Scan for the cell matching the given text and deliver its [X, Y] coordinate at center. 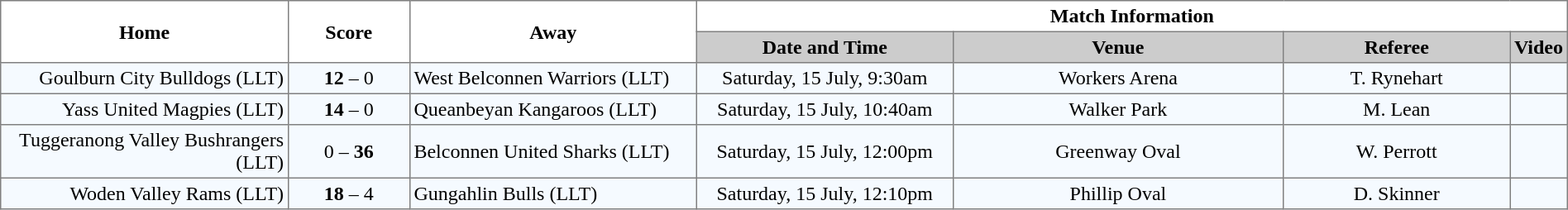
Match Information [1131, 17]
14 – 0 [349, 109]
Date and Time [825, 47]
Walker Park [1118, 109]
Woden Valley Rams (LLT) [145, 193]
Goulburn City Bulldogs (LLT) [145, 79]
Greenway Oval [1118, 151]
D. Skinner [1397, 193]
West Belconnen Warriors (LLT) [552, 79]
Tuggeranong Valley Bushrangers (LLT) [145, 151]
Queanbeyan Kangaroos (LLT) [552, 109]
Workers Arena [1118, 79]
Referee [1397, 47]
Saturday, 15 July, 12:10pm [825, 193]
12 – 0 [349, 79]
0 – 36 [349, 151]
Score [349, 31]
Phillip Oval [1118, 193]
Belconnen United Sharks (LLT) [552, 151]
Away [552, 31]
T. Rynehart [1397, 79]
Yass United Magpies (LLT) [145, 109]
Home [145, 31]
Saturday, 15 July, 12:00pm [825, 151]
Saturday, 15 July, 9:30am [825, 79]
W. Perrott [1397, 151]
Video [1539, 47]
Saturday, 15 July, 10:40am [825, 109]
Gungahlin Bulls (LLT) [552, 193]
18 – 4 [349, 193]
Venue [1118, 47]
M. Lean [1397, 109]
